Extract the (x, y) coordinate from the center of the cell holding the provided text.  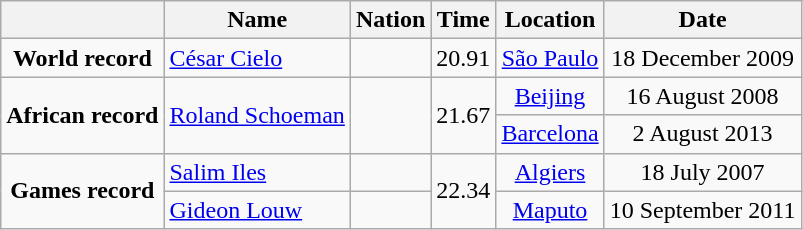
10 September 2011 (702, 210)
Name (257, 20)
Gideon Louw (257, 210)
22.34 (464, 191)
Date (702, 20)
16 August 2008 (702, 96)
20.91 (464, 58)
Barcelona (550, 134)
São Paulo (550, 58)
César Cielo (257, 58)
18 December 2009 (702, 58)
18 July 2007 (702, 172)
Beijing (550, 96)
Games record (82, 191)
21.67 (464, 115)
African record (82, 115)
Roland Schoeman (257, 115)
Time (464, 20)
Location (550, 20)
Maputo (550, 210)
2 August 2013 (702, 134)
Nation (390, 20)
Algiers (550, 172)
World record (82, 58)
Salim Iles (257, 172)
